Return the (X, Y) coordinate for the center point of the cell that contains the specified text.  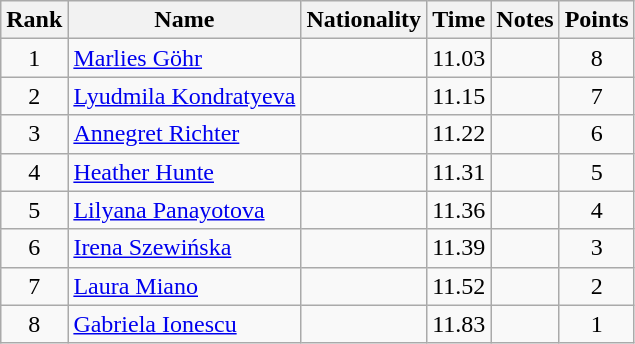
Lilyana Panayotova (184, 210)
Nationality (364, 20)
Gabriela Ionescu (184, 324)
Heather Hunte (184, 172)
Lyudmila Kondratyeva (184, 96)
Rank (34, 20)
Points (596, 20)
11.15 (459, 96)
11.03 (459, 58)
11.22 (459, 134)
Laura Miano (184, 286)
Notes (525, 20)
11.83 (459, 324)
Name (184, 20)
Time (459, 20)
11.36 (459, 210)
11.31 (459, 172)
11.39 (459, 248)
11.52 (459, 286)
Irena Szewińska (184, 248)
Marlies Göhr (184, 58)
Annegret Richter (184, 134)
